Capture the cell that displays the provided text and extract its (x, y) central coordinate. 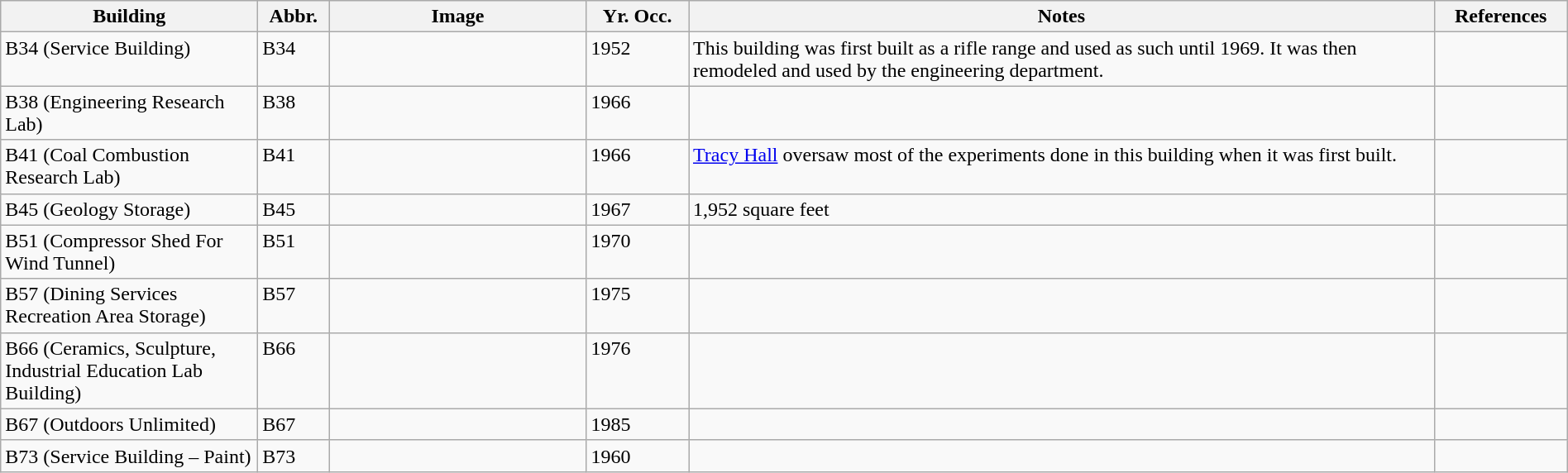
1976 (638, 370)
B41 (Coal Combustion Research Lab) (129, 167)
B34 (294, 60)
1975 (638, 306)
1960 (638, 456)
Notes (1061, 17)
1,952 square feet (1061, 209)
Tracy Hall oversaw most of the experiments done in this building when it was first built. (1061, 167)
B41 (294, 167)
References (1500, 17)
B51 (294, 251)
B67 (Outdoors Unlimited) (129, 424)
B38 (Engineering Research Lab) (129, 112)
1952 (638, 60)
B57 (Dining Services Recreation Area Storage) (129, 306)
B66 (294, 370)
B51 (Compressor Shed For Wind Tunnel) (129, 251)
Building (129, 17)
B45 (Geology Storage) (129, 209)
B34 (Service Building) (129, 60)
B66 (Ceramics, Sculpture, Industrial Education Lab Building) (129, 370)
B38 (294, 112)
Yr. Occ. (638, 17)
B67 (294, 424)
1985 (638, 424)
Abbr. (294, 17)
B73 (294, 456)
B45 (294, 209)
Image (458, 17)
This building was first built as a rifle range and used as such until 1969. It was then remodeled and used by the engineering department. (1061, 60)
B57 (294, 306)
1967 (638, 209)
1970 (638, 251)
B73 (Service Building – Paint) (129, 456)
